Provide the (X, Y) coordinate of the cell's center where the given text is located.  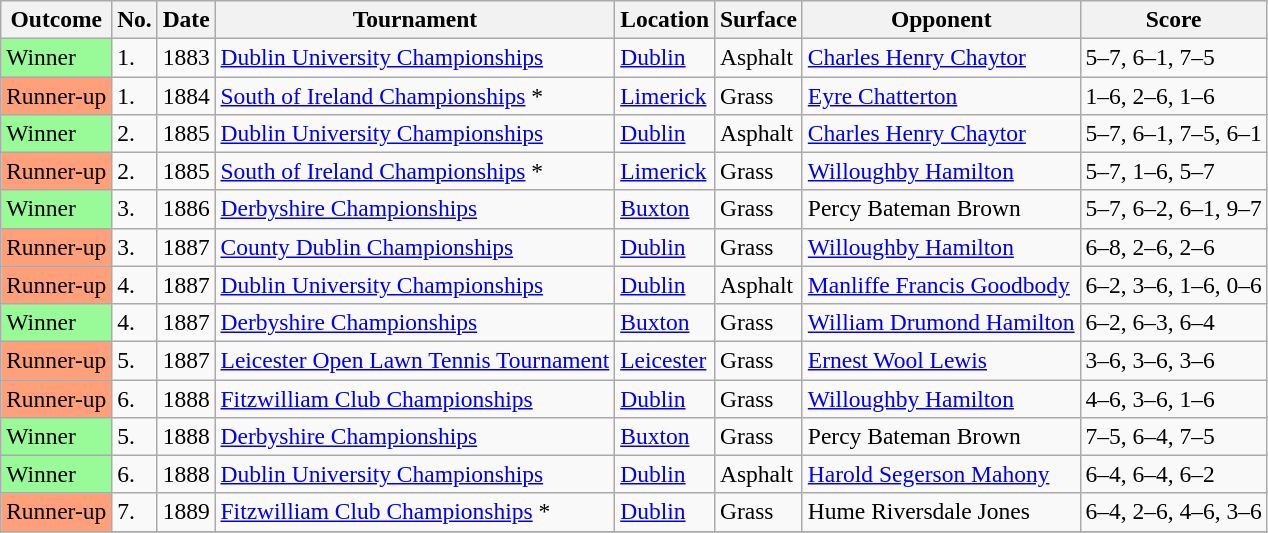
5–7, 6–2, 6–1, 9–7 (1174, 209)
7–5, 6–4, 7–5 (1174, 436)
Outcome (56, 19)
Score (1174, 19)
Tournament (415, 19)
5–7, 1–6, 5–7 (1174, 171)
1–6, 2–6, 1–6 (1174, 95)
1883 (186, 57)
Fitzwilliam Club Championships * (415, 512)
1886 (186, 209)
5–7, 6–1, 7–5 (1174, 57)
Hume Riversdale Jones (941, 512)
Date (186, 19)
Leicester (665, 360)
No. (134, 19)
6–4, 2–6, 4–6, 3–6 (1174, 512)
Location (665, 19)
Surface (758, 19)
6–8, 2–6, 2–6 (1174, 247)
6–2, 3–6, 1–6, 0–6 (1174, 285)
Leicester Open Lawn Tennis Tournament (415, 360)
5–7, 6–1, 7–5, 6–1 (1174, 133)
William Drumond Hamilton (941, 322)
1884 (186, 95)
7. (134, 512)
Fitzwilliam Club Championships (415, 398)
6–4, 6–4, 6–2 (1174, 474)
4–6, 3–6, 1–6 (1174, 398)
Harold Segerson Mahony (941, 474)
Manliffe Francis Goodbody (941, 285)
County Dublin Championships (415, 247)
3–6, 3–6, 3–6 (1174, 360)
Opponent (941, 19)
Ernest Wool Lewis (941, 360)
6–2, 6–3, 6–4 (1174, 322)
Eyre Chatterton (941, 95)
1889 (186, 512)
